Provide the [x, y] coordinate of the cell's center where the given text is located.  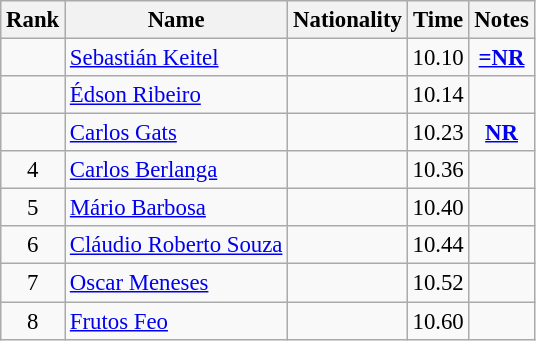
Notes [502, 20]
10.36 [438, 170]
10.10 [438, 58]
Frutos Feo [176, 321]
Time [438, 20]
4 [33, 170]
Carlos Gats [176, 133]
10.23 [438, 133]
Name [176, 20]
Rank [33, 20]
10.40 [438, 208]
8 [33, 321]
Oscar Meneses [176, 283]
Cláudio Roberto Souza [176, 245]
=NR [502, 58]
Édson Ribeiro [176, 95]
10.44 [438, 245]
10.14 [438, 95]
6 [33, 245]
7 [33, 283]
Sebastián Keitel [176, 58]
Mário Barbosa [176, 208]
10.60 [438, 321]
10.52 [438, 283]
5 [33, 208]
NR [502, 133]
Nationality [348, 20]
Carlos Berlanga [176, 170]
